Identify which cell holds the provided text, then report its (x, y) central coordinate. 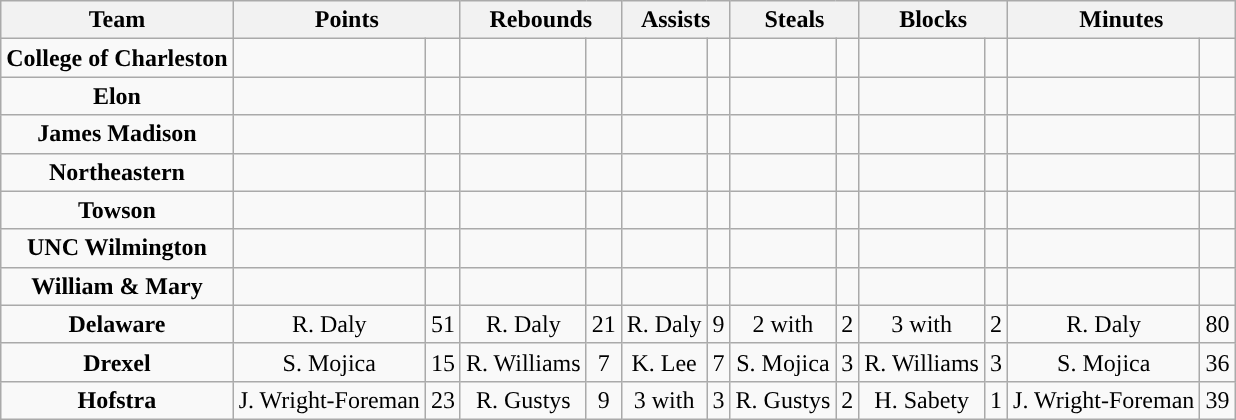
Delaware (117, 324)
James Madison (117, 134)
Hofstra (117, 400)
80 (1218, 324)
Minutes (1122, 20)
K. Lee (664, 362)
Towson (117, 210)
21 (604, 324)
51 (442, 324)
Team (117, 20)
College of Charleston (117, 58)
1 (996, 400)
Points (346, 20)
39 (1218, 400)
Elon (117, 96)
36 (1218, 362)
Blocks (934, 20)
UNC Wilmington (117, 248)
23 (442, 400)
Rebounds (540, 20)
Drexel (117, 362)
William & Mary (117, 286)
Steals (794, 20)
15 (442, 362)
Assists (676, 20)
2 with (783, 324)
H. Sabety (922, 400)
Northeastern (117, 172)
